Return [X, Y] of the center of cell containing provided text 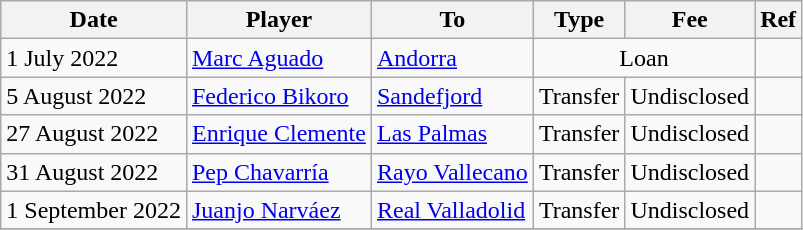
Andorra [452, 58]
Rayo Vallecano [452, 172]
31 August 2022 [94, 172]
Date [94, 20]
Player [278, 20]
Juanjo Narváez [278, 210]
Ref [778, 20]
Enrique Clemente [278, 134]
1 July 2022 [94, 58]
Pep Chavarría [278, 172]
Sandefjord [452, 96]
To [452, 20]
Real Valladolid [452, 210]
Loan [644, 58]
5 August 2022 [94, 96]
Federico Bikoro [278, 96]
27 August 2022 [94, 134]
Las Palmas [452, 134]
Marc Aguado [278, 58]
1 September 2022 [94, 210]
Type [579, 20]
Fee [690, 20]
